Output the [x, y] coordinate of the center of the cell containing the given text.  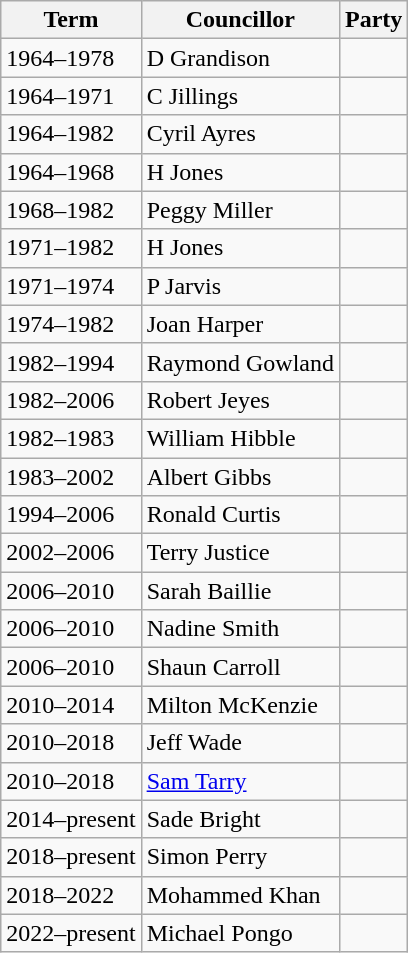
Cyril Ayres [240, 134]
1982–2006 [71, 400]
Peggy Miller [240, 210]
Michael Pongo [240, 933]
Robert Jeyes [240, 400]
Sarah Baillie [240, 591]
2018–2022 [71, 895]
D Grandison [240, 58]
Jeff Wade [240, 743]
Shaun Carroll [240, 667]
1982–1994 [71, 362]
2018–present [71, 857]
1968–1982 [71, 210]
2022–present [71, 933]
1964–1968 [71, 172]
Albert Gibbs [240, 477]
Raymond Gowland [240, 362]
Terry Justice [240, 553]
2014–present [71, 819]
1964–1971 [71, 96]
1964–1978 [71, 58]
P Jarvis [240, 286]
William Hibble [240, 438]
1974–1982 [71, 324]
Joan Harper [240, 324]
Milton McKenzie [240, 705]
Councillor [240, 20]
1983–2002 [71, 477]
Party [373, 20]
Nadine Smith [240, 629]
1971–1974 [71, 286]
Sam Tarry [240, 781]
Mohammed Khan [240, 895]
Ronald Curtis [240, 515]
C Jillings [240, 96]
1964–1982 [71, 134]
2002–2006 [71, 553]
1994–2006 [71, 515]
1982–1983 [71, 438]
Simon Perry [240, 857]
Term [71, 20]
2010–2014 [71, 705]
1971–1982 [71, 248]
Sade Bright [240, 819]
